Output the (x, y) coordinate of the center of the cell containing the given text.  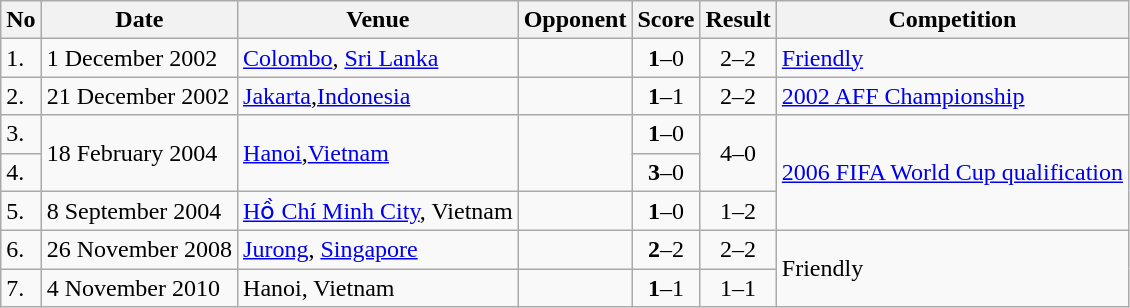
Jurong, Singapore (378, 250)
1–2 (738, 211)
Date (139, 20)
8 September 2004 (139, 211)
Opponent (575, 20)
Hồ Chí Minh City, Vietnam (378, 211)
2006 FIFA World Cup qualification (952, 173)
18 February 2004 (139, 153)
Colombo, Sri Lanka (378, 58)
4 November 2010 (139, 288)
26 November 2008 (139, 250)
Jakarta,Indonesia (378, 96)
21 December 2002 (139, 96)
2002 AFF Championship (952, 96)
No (21, 20)
3–0 (666, 172)
5. (21, 211)
4–0 (738, 153)
1 December 2002 (139, 58)
Competition (952, 20)
Score (666, 20)
3. (21, 134)
1. (21, 58)
4. (21, 172)
Hanoi, Vietnam (378, 288)
2. (21, 96)
Result (738, 20)
6. (21, 250)
Venue (378, 20)
7. (21, 288)
Hanoi,Vietnam (378, 153)
